Capture the cell that displays the provided text and extract its [x, y] central coordinate. 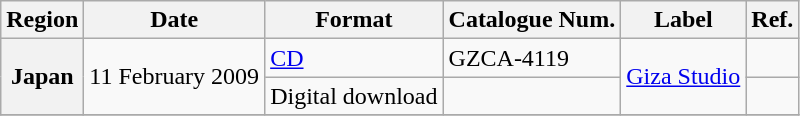
Region [42, 20]
Japan [42, 77]
Format [354, 20]
Giza Studio [684, 77]
Date [174, 20]
Digital download [354, 96]
Catalogue Num. [532, 20]
Ref. [772, 20]
CD [354, 58]
GZCA-4119 [532, 58]
11 February 2009 [174, 77]
Label [684, 20]
